Locate the cell with the specified text and output its (X, Y) center coordinate. 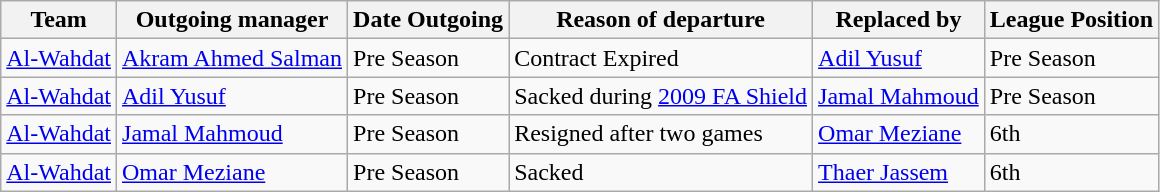
Sacked during 2009 FA Shield (661, 96)
Reason of departure (661, 20)
Contract Expired (661, 58)
Akram Ahmed Salman (232, 58)
Team (59, 20)
Resigned after two games (661, 134)
League Position (1071, 20)
Thaer Jassem (899, 172)
Sacked (661, 172)
Date Outgoing (428, 20)
Replaced by (899, 20)
Outgoing manager (232, 20)
